Search for the cell housing the specified text and yield its (X, Y) center coordinate. 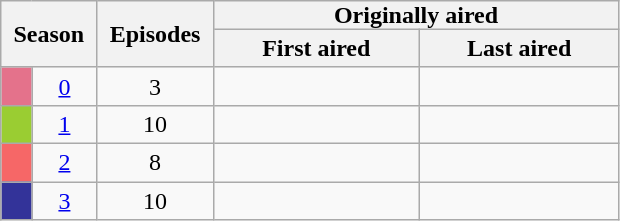
Originally aired (416, 15)
8 (155, 162)
2 (64, 162)
Episodes (155, 34)
First aired (316, 48)
Last aired (518, 48)
1 (64, 124)
0 (64, 86)
Season (49, 34)
